Scan for the cell matching the given text and deliver its [X, Y] coordinate at center. 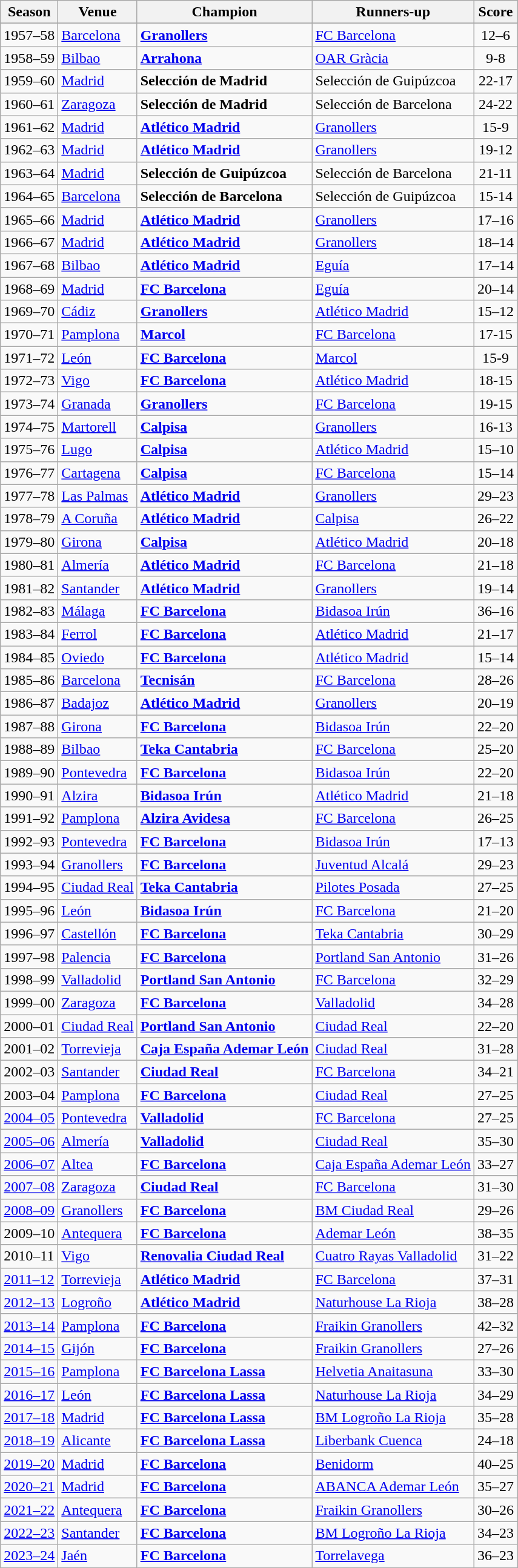
Season [29, 12]
1961–62 [29, 127]
BM Ciudad Real [393, 1210]
15–12 [496, 312]
Cuatro Rayas Valladolid [393, 1256]
2017–18 [29, 1418]
34–29 [496, 1394]
1970–71 [29, 335]
17-15 [496, 335]
1984–85 [29, 657]
1999–00 [29, 1003]
Renovalia Ciudad Real [224, 1256]
1994–95 [29, 888]
1981–82 [29, 588]
12–6 [496, 35]
2011–12 [29, 1279]
Granada [98, 404]
1978–79 [29, 519]
Pilotes Posada [393, 888]
Málaga [98, 611]
Oviedo [98, 657]
Gijón [98, 1348]
26–25 [496, 819]
2002–03 [29, 1072]
1960–61 [29, 104]
32–29 [496, 980]
1958–59 [29, 58]
35–28 [496, 1418]
34–21 [496, 1072]
22-17 [496, 81]
29–26 [496, 1210]
1968–69 [29, 289]
2023–24 [29, 1556]
17–13 [496, 842]
20–14 [496, 289]
Torrelavega [393, 1556]
38–28 [496, 1302]
Badajoz [98, 703]
38–35 [496, 1233]
21–17 [496, 634]
19-12 [496, 150]
19-15 [496, 404]
1980–81 [29, 565]
30–26 [496, 1510]
1997–98 [29, 957]
Champion [224, 12]
36–16 [496, 611]
27–26 [496, 1348]
37–31 [496, 1279]
1996–97 [29, 934]
1986–87 [29, 703]
Venue [98, 12]
Arrahona [224, 58]
17–14 [496, 265]
1963–64 [29, 173]
20–19 [496, 703]
1989–90 [29, 772]
2005–06 [29, 1141]
24-22 [496, 104]
20–18 [496, 542]
2018–19 [29, 1441]
A Coruña [98, 519]
31–22 [496, 1256]
1959–60 [29, 81]
Tecnisán [224, 680]
Logroño [98, 1302]
2006–07 [29, 1164]
18-15 [496, 381]
1977–78 [29, 496]
26–22 [496, 519]
Benidorm [393, 1464]
Ferrol [98, 634]
2015–16 [29, 1371]
34–23 [496, 1533]
1982–83 [29, 611]
1983–84 [29, 634]
1976–77 [29, 473]
1987–88 [29, 726]
Jaén [98, 1556]
28–26 [496, 680]
2019–20 [29, 1464]
16-13 [496, 427]
1966–67 [29, 242]
30–29 [496, 934]
36–23 [496, 1556]
34–28 [496, 1003]
24–18 [496, 1441]
1990–91 [29, 796]
Altea [98, 1164]
2000–01 [29, 1026]
33–30 [496, 1371]
Runners-up [393, 12]
2014–15 [29, 1348]
1972–73 [29, 381]
ABANCA Ademar León [393, 1487]
Cartagena [98, 473]
2010–11 [29, 1256]
2013–14 [29, 1325]
1967–68 [29, 265]
Palencia [98, 957]
1974–75 [29, 427]
31–28 [496, 1049]
Cádiz [98, 312]
9-8 [496, 58]
1957–58 [29, 35]
1973–74 [29, 404]
21-11 [496, 173]
25–20 [496, 749]
2001–02 [29, 1049]
2009–10 [29, 1233]
1993–94 [29, 865]
Martorell [98, 427]
2004–05 [29, 1118]
2003–04 [29, 1095]
2012–13 [29, 1302]
Score [496, 12]
Alzira [98, 796]
19–14 [496, 588]
Ademar León [393, 1233]
OAR Gràcia [393, 58]
Lugo [98, 450]
Alicante [98, 1441]
15-14 [496, 196]
1985–86 [29, 680]
Liberbank Cuenca [393, 1441]
2022–23 [29, 1533]
Alzira Avidesa [224, 819]
42–32 [496, 1325]
1969–70 [29, 312]
2008–09 [29, 1210]
31–30 [496, 1187]
40–25 [496, 1464]
1998–99 [29, 980]
1992–93 [29, 842]
1991–92 [29, 819]
15–10 [496, 450]
21–20 [496, 911]
31–26 [496, 957]
Castellón [98, 934]
35–30 [496, 1141]
18–14 [496, 242]
1988–89 [29, 749]
2007–08 [29, 1187]
Las Palmas [98, 496]
2021–22 [29, 1510]
1962–63 [29, 150]
1971–72 [29, 358]
2020–21 [29, 1487]
Helvetia Anaitasuna [393, 1371]
1975–76 [29, 450]
1995–96 [29, 911]
1979–80 [29, 542]
Juventud Alcalá [393, 865]
35–27 [496, 1487]
33–27 [496, 1164]
1964–65 [29, 196]
2016–17 [29, 1394]
1965–66 [29, 219]
17–16 [496, 219]
